For the text-containing cell, return its midpoint in [x, y] coordinate format. 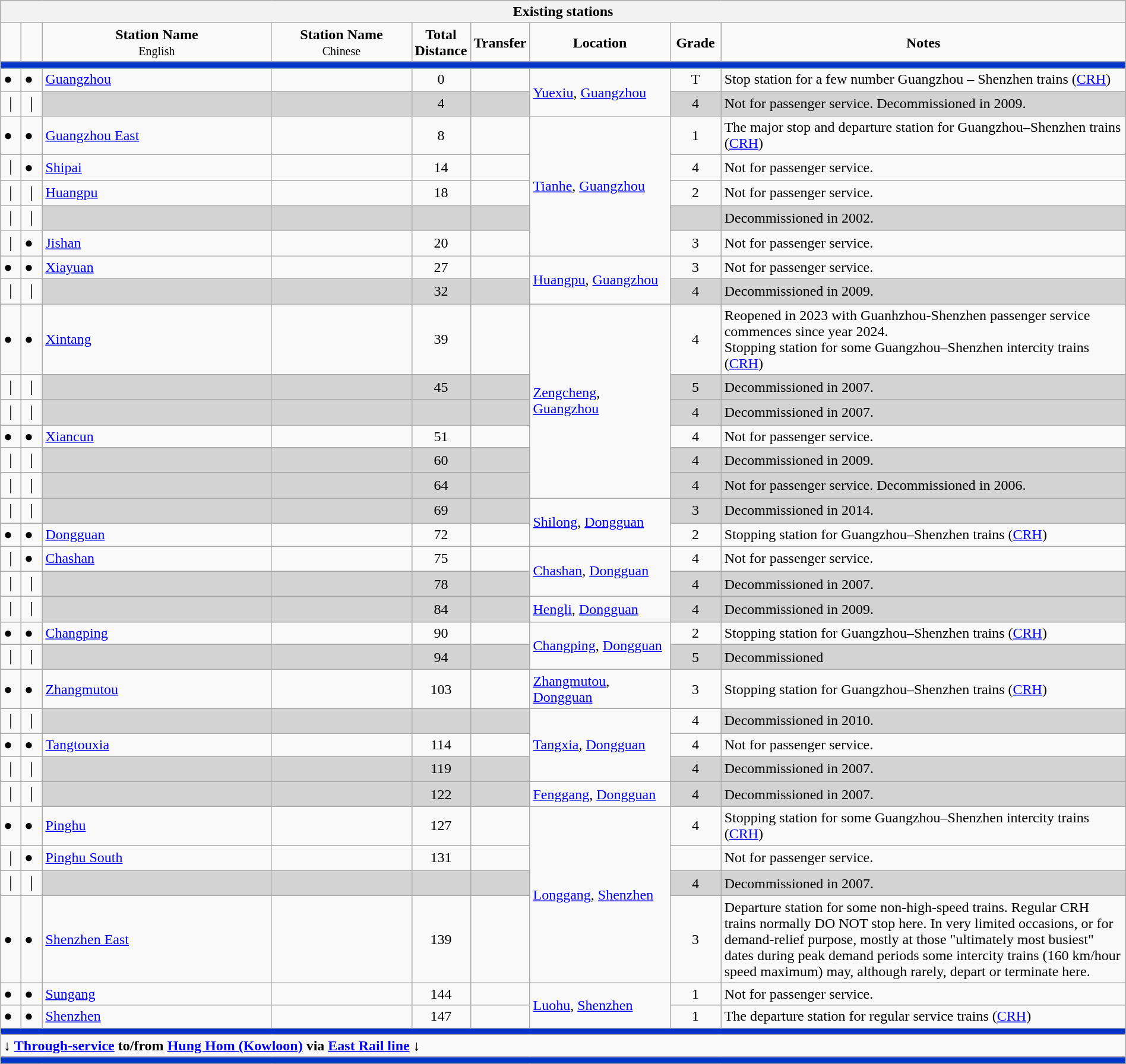
8 [441, 135]
Pinghu South [157, 859]
51 [441, 436]
144 [441, 994]
Zhangmutou [157, 689]
Tangxia, Dongguan [600, 745]
Fenggang, Dongguan [600, 794]
Yuexiu, Guangzhou [600, 93]
64 [441, 486]
84 [441, 609]
Decommissioned in 2014. [923, 511]
↓ Through-service to/from Hung Hom (Kowloon) via East Rail line ↓ [563, 1046]
Guangzhou [157, 80]
Shenzhen [157, 1016]
45 [441, 387]
90 [441, 633]
Station NameEnglish [157, 43]
Shilong, Dongguan [600, 522]
72 [441, 534]
0 [441, 80]
122 [441, 794]
T [695, 80]
147 [441, 1016]
Transfer [500, 43]
Dongguan [157, 534]
78 [441, 584]
Station NameChinese [341, 43]
127 [441, 826]
32 [441, 291]
Sungang [157, 994]
Pinghu [157, 826]
75 [441, 559]
Stopping station for some Guangzhou–Shenzhen intercity trains (CRH) [923, 826]
Hengli, Dongguan [600, 609]
TotalDistance [441, 43]
Existing stations [563, 12]
Decommissioned in 2010. [923, 721]
Huangpu [157, 192]
Chashan, Dongguan [600, 571]
39 [441, 340]
Chashan [157, 559]
Changping, Dongguan [600, 646]
Notes [923, 43]
Not for passenger service. Decommissioned in 2006. [923, 486]
Tianhe, Guangzhou [600, 186]
Guangzhou East [157, 135]
Xintang [157, 340]
119 [441, 769]
Huangpu, Guangzhou [600, 280]
The departure station for regular service trains (CRH) [923, 1016]
Location [600, 43]
131 [441, 859]
Xiancun [157, 436]
Shipai [157, 167]
The major stop and departure station for Guangzhou–Shenzhen trains (CRH) [923, 135]
Zengcheng, Guangzhou [600, 401]
Shenzhen East [157, 939]
Stop station for a few number Guangzhou – Shenzhen trains (CRH) [923, 80]
60 [441, 461]
Luohu, Shenzhen [600, 1005]
Decommissioned in 2002. [923, 218]
Longgang, Shenzhen [600, 895]
Not for passenger service. Decommissioned in 2009. [923, 103]
Changping [157, 633]
18 [441, 192]
69 [441, 511]
114 [441, 745]
27 [441, 267]
20 [441, 243]
Tangtouxia [157, 745]
Zhangmutou, Dongguan [600, 689]
Xiayuan [157, 267]
14 [441, 167]
103 [441, 689]
Jishan [157, 243]
Grade [695, 43]
Decommissioned [923, 657]
94 [441, 657]
139 [441, 939]
